Determine the [X, Y] coordinate at the center of the cell enclosing the given text.  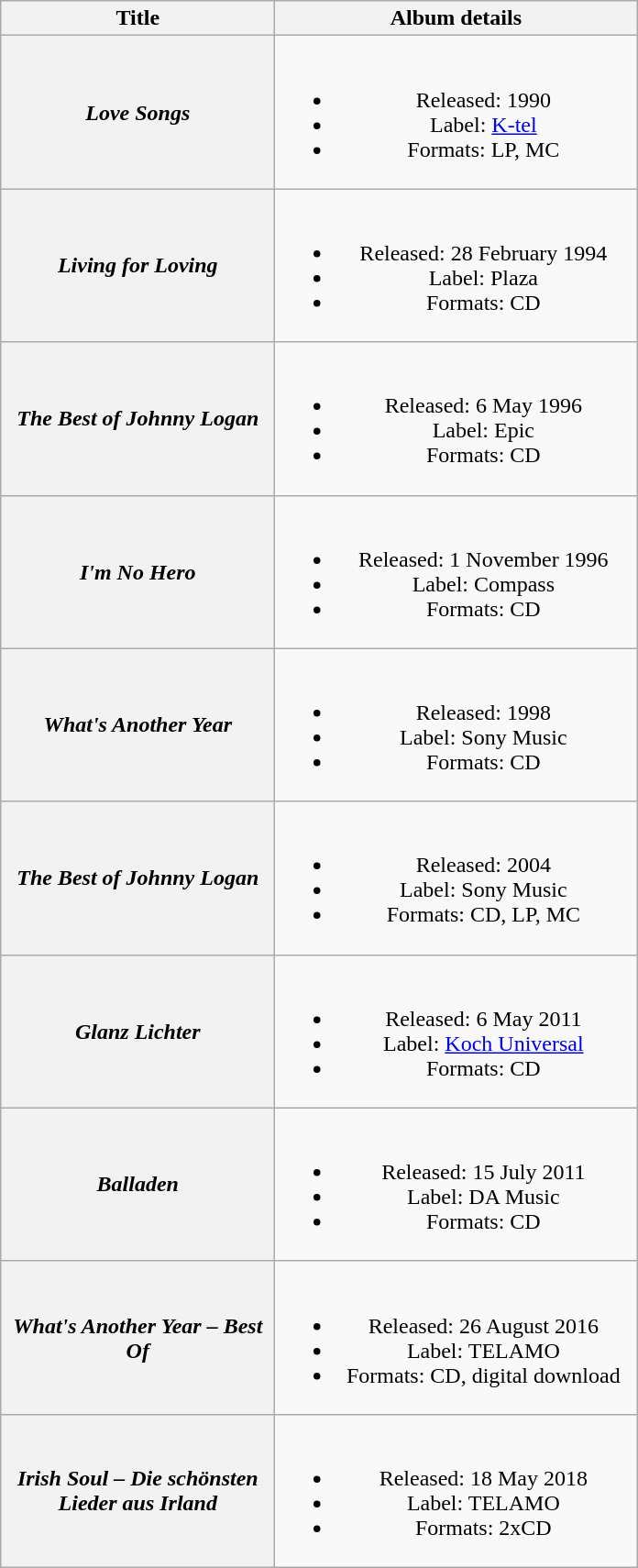
Living for Loving [137, 266]
Love Songs [137, 112]
Released: 26 August 2016Label: TELAMOFormats: CD, digital download [456, 1337]
Released: 1990Label: K-telFormats: LP, MC [456, 112]
What's Another Year – Best Of [137, 1337]
Released: 6 May 2011Label: Koch UniversalFormats: CD [456, 1031]
Glanz Lichter [137, 1031]
Released: 28 February 1994Label: PlazaFormats: CD [456, 266]
Irish Soul – Die schönsten Lieder aus Irland [137, 1491]
Album details [456, 18]
I'm No Hero [137, 572]
Released: 18 May 2018Label: TELAMOFormats: 2xCD [456, 1491]
Balladen [137, 1185]
Released: 1 November 1996Label: CompassFormats: CD [456, 572]
Released: 6 May 1996Label: EpicFormats: CD [456, 418]
Released: 2004Label: Sony MusicFormats: CD, LP, MC [456, 878]
Title [137, 18]
What's Another Year [137, 724]
Released: 15 July 2011Label: DA MusicFormats: CD [456, 1185]
Released: 1998Label: Sony MusicFormats: CD [456, 724]
